Scan for the cell matching the given text and deliver its [X, Y] coordinate at center. 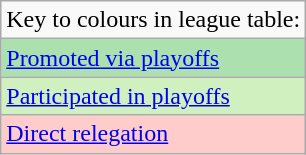
Direct relegation [154, 134]
Participated in playoffs [154, 96]
Key to colours in league table: [154, 20]
Promoted via playoffs [154, 58]
